Identify which cell holds the provided text, then report its [x, y] central coordinate. 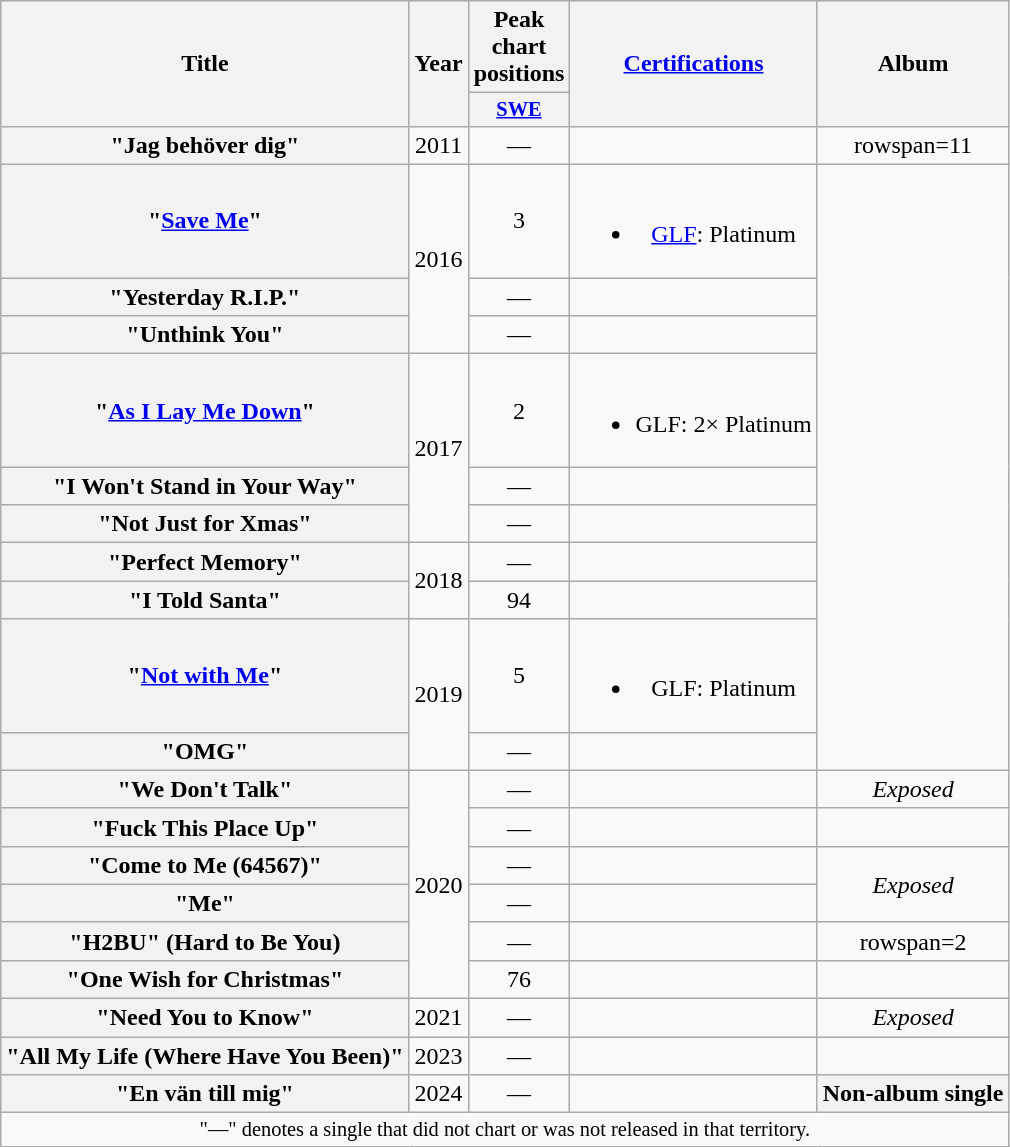
"Perfect Memory" [205, 562]
SWE [519, 110]
2017 [438, 448]
"I Won't Stand in Your Way" [205, 486]
rowspan=11 [913, 145]
"Not Just for Xmas" [205, 524]
2019 [438, 694]
Album [913, 64]
"I Told Santa" [205, 600]
Year [438, 64]
2016 [438, 260]
"Unthink You" [205, 335]
"Fuck This Place Up" [205, 827]
"Need You to Know" [205, 1018]
"One Wish for Christmas" [205, 979]
GLF: 2× Platinum [694, 410]
"Not with Me" [205, 676]
2021 [438, 1018]
Certifications [694, 64]
"As I Lay Me Down" [205, 410]
"Come to Me (64567)" [205, 865]
"H2BU" (Hard to Be You) [205, 941]
Non-album single [913, 1094]
Peak chart positions [519, 47]
"OMG" [205, 751]
2024 [438, 1094]
"We Don't Talk" [205, 789]
"En vän till mig" [205, 1094]
"Jag behöver dig" [205, 145]
"Save Me" [205, 222]
2018 [438, 581]
"Me" [205, 903]
"Yesterday R.I.P." [205, 297]
"All My Life (Where Have You Been)" [205, 1056]
rowspan=2 [913, 941]
94 [519, 600]
76 [519, 979]
2020 [438, 884]
2023 [438, 1056]
3 [519, 222]
"—" denotes a single that did not chart or was not released in that territory. [505, 1130]
Title [205, 64]
2011 [438, 145]
5 [519, 676]
2 [519, 410]
